Detect which cell encompasses the target text, then output its [X, Y] center coordinate. 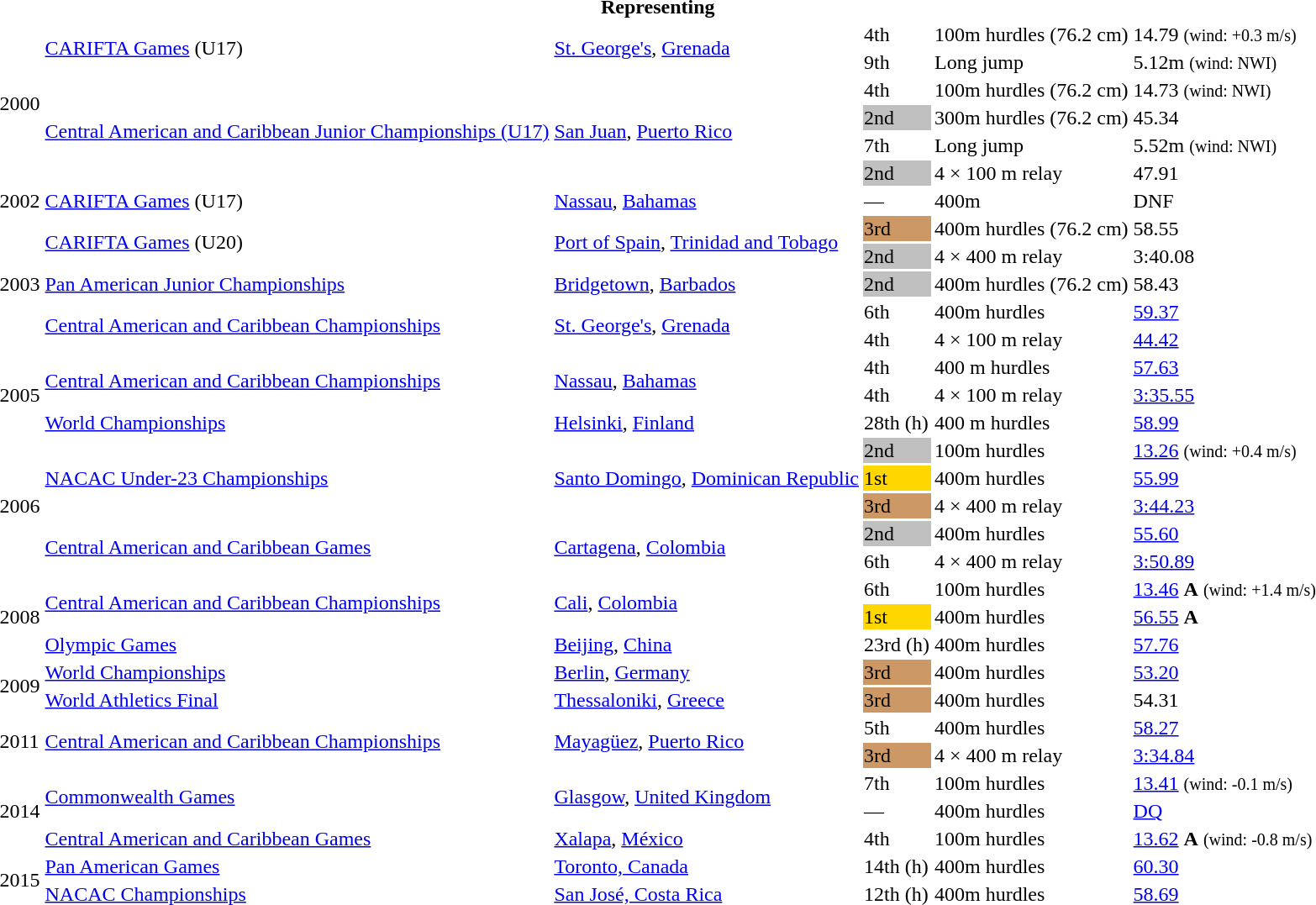
300m hurdles (76.2 cm) [1031, 118]
Berlin, Germany [707, 672]
5th [898, 728]
World Athletics Final [297, 700]
Olympic Games [297, 645]
Thessaloniki, Greece [707, 700]
Cali, Colombia [707, 603]
Bridgetown, Barbados [707, 284]
Toronto, Canada [707, 866]
San Juan, Puerto Rico [707, 131]
Central American and Caribbean Junior Championships (U17) [297, 131]
23rd (h) [898, 645]
9th [898, 62]
Beijing, China [707, 645]
Mayagüez, Puerto Rico [707, 741]
28th (h) [898, 423]
Santo Domingo, Dominican Republic [707, 478]
Pan American Junior Championships [297, 284]
Commonwealth Games [297, 797]
Port of Spain, Trinidad and Tobago [707, 242]
Glasgow, United Kingdom [707, 797]
Pan American Games [297, 866]
14th (h) [898, 866]
NACAC Under-23 Championships [297, 478]
CARIFTA Games (U20) [297, 242]
400m [1031, 201]
Cartagena, Colombia [707, 548]
Xalapa, México [707, 839]
Helsinki, Finland [707, 423]
